Find where the given text appears and provide that cell's center as (X, Y) coordinate. 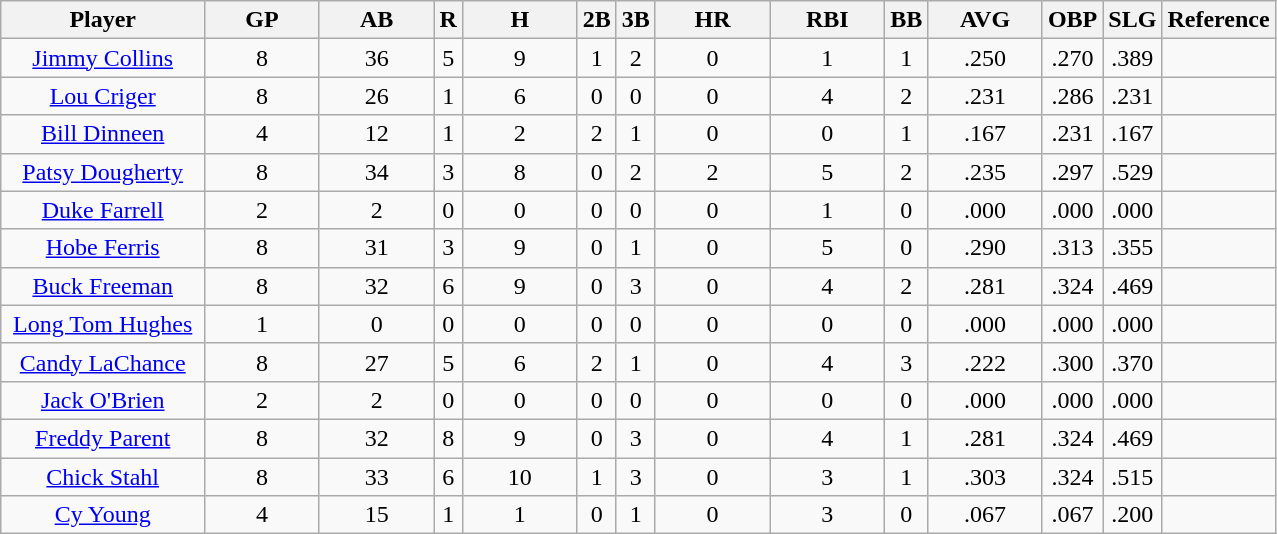
BB (906, 20)
Bill Dinneen (103, 134)
.529 (1132, 172)
Long Tom Hughes (103, 324)
Player (103, 20)
Jimmy Collins (103, 58)
.389 (1132, 58)
.313 (1072, 248)
Buck Freeman (103, 286)
.355 (1132, 248)
Candy LaChance (103, 362)
SLG (1132, 20)
Cy Young (103, 515)
AVG (986, 20)
36 (376, 58)
R (448, 20)
.222 (986, 362)
.270 (1072, 58)
27 (376, 362)
.297 (1072, 172)
26 (376, 96)
Patsy Dougherty (103, 172)
Hobe Ferris (103, 248)
Duke Farrell (103, 210)
.235 (986, 172)
HR (712, 20)
34 (376, 172)
.370 (1132, 362)
AB (376, 20)
.290 (986, 248)
33 (376, 477)
3B (636, 20)
15 (376, 515)
12 (376, 134)
Reference (1218, 20)
H (520, 20)
.303 (986, 477)
.200 (1132, 515)
.286 (1072, 96)
GP (262, 20)
Chick Stahl (103, 477)
.515 (1132, 477)
OBP (1072, 20)
2B (596, 20)
.300 (1072, 362)
Lou Criger (103, 96)
10 (520, 477)
.250 (986, 58)
Freddy Parent (103, 438)
RBI (828, 20)
Jack O'Brien (103, 400)
31 (376, 248)
